Determine the (x, y) coordinate at the center of the cell enclosing the given text.  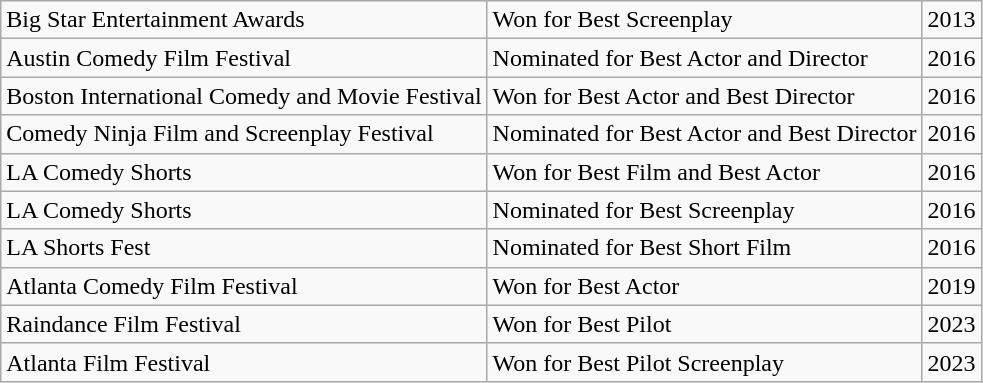
Austin Comedy Film Festival (244, 58)
Atlanta Comedy Film Festival (244, 286)
Comedy Ninja Film and Screenplay Festival (244, 134)
2019 (952, 286)
Raindance Film Festival (244, 324)
Boston International Comedy and Movie Festival (244, 96)
Won for Best Actor and Best Director (704, 96)
Atlanta Film Festival (244, 362)
2013 (952, 20)
LA Shorts Fest (244, 248)
Won for Best Screenplay (704, 20)
Nominated for Best Actor and Director (704, 58)
Won for Best Film and Best Actor (704, 172)
Nominated for Best Short Film (704, 248)
Nominated for Best Actor and Best Director (704, 134)
Nominated for Best Screenplay (704, 210)
Won for Best Pilot Screenplay (704, 362)
Won for Best Pilot (704, 324)
Big Star Entertainment Awards (244, 20)
Won for Best Actor (704, 286)
